Capture the cell that displays the provided text and extract its [X, Y] central coordinate. 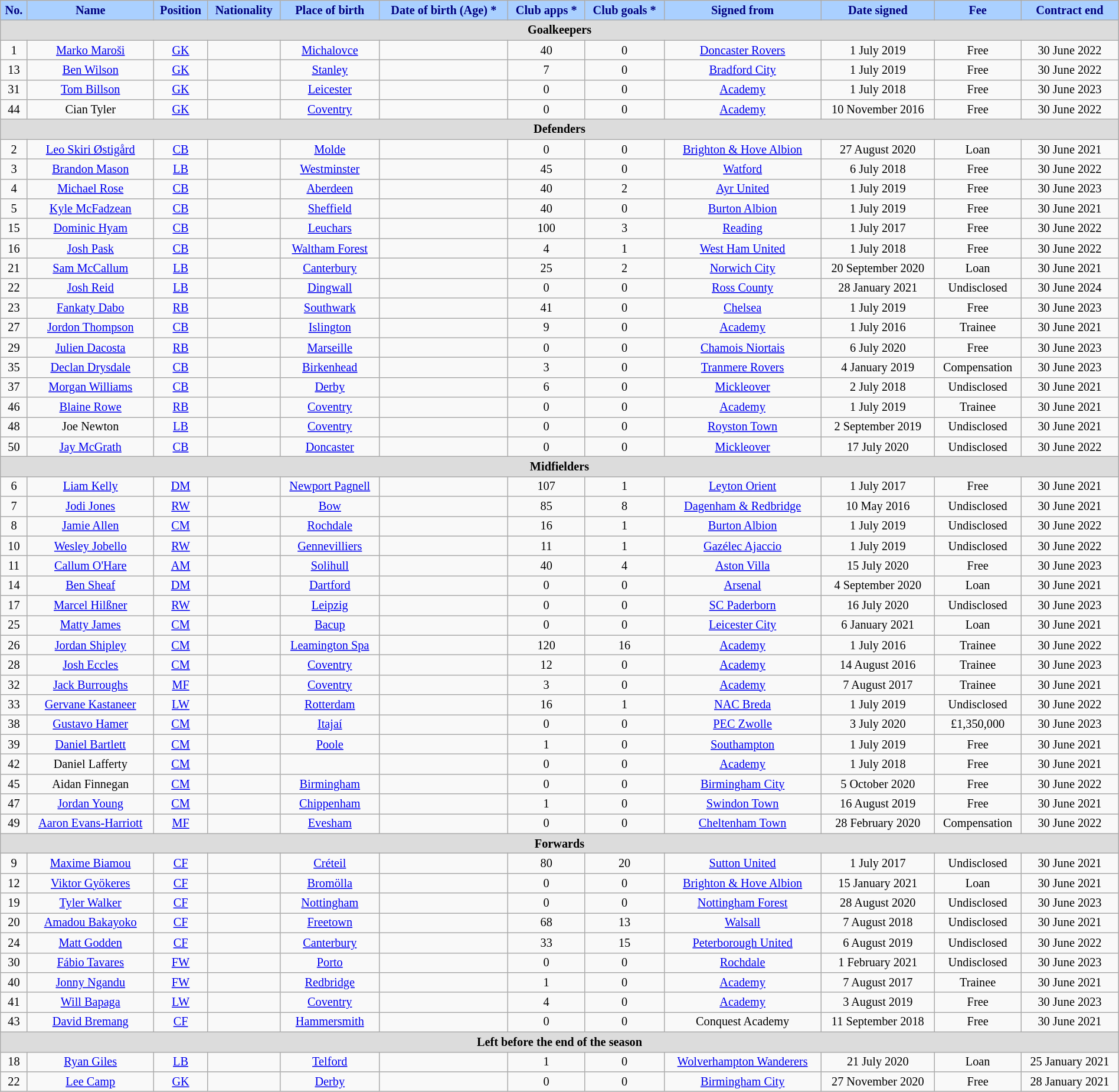
Fee [978, 10]
24 [14, 943]
Sheffield [329, 208]
Chippenham [329, 804]
Norwich City [742, 268]
Bromölla [329, 883]
Dagenham & Redbridge [742, 506]
Maxime Biamou [90, 863]
Bradford City [742, 70]
25 January 2021 [1070, 1062]
Jordon Thompson [90, 328]
6 August 2019 [878, 943]
68 [546, 923]
Left before the end of the season [559, 1042]
Reading [742, 228]
23 [14, 308]
David Bremang [90, 1022]
Jordan Shipley [90, 645]
Rotterdam [329, 705]
11 September 2018 [878, 1022]
Gervane Kastaneer [90, 705]
Dominic Hyam [90, 228]
Nationality [244, 10]
10 [14, 546]
2 July 2018 [878, 387]
14 August 2016 [878, 665]
Islington [329, 328]
Leuchars [329, 228]
49 [14, 823]
Matt Godden [90, 943]
Nottingham Forest [742, 903]
Solihull [329, 565]
Jack Burroughs [90, 685]
Kyle McFadzean [90, 208]
Defenders [559, 129]
Aidan Finnegan [90, 784]
Bow [329, 506]
7 August 2018 [878, 923]
4 January 2019 [878, 367]
3 July 2020 [878, 724]
Dartford [329, 586]
Leicester [329, 90]
Aberdeen [329, 189]
Sutton United [742, 863]
Daniel Lafferty [90, 764]
Goalkeepers [559, 30]
28 August 2020 [878, 903]
Molde [329, 149]
16 August 2019 [878, 804]
Tranmere Rovers [742, 367]
44 [14, 109]
47 [14, 804]
SC Paderborn [742, 606]
Gustavo Hamer [90, 724]
Matty James [90, 625]
Club apps * [546, 10]
Ryan Giles [90, 1062]
27 November 2020 [878, 1081]
39 [14, 744]
80 [546, 863]
Conquest Academy [742, 1022]
Julien Dacosta [90, 348]
Callum O'Hare [90, 565]
Jamie Allen [90, 526]
Southwark [329, 308]
West Ham United [742, 249]
Leipzig [329, 606]
Redbridge [329, 982]
Bacup [329, 625]
5 [14, 208]
Jonny Ngandu [90, 982]
48 [14, 427]
17 [14, 606]
£1,350,000 [978, 724]
Chelsea [742, 308]
15 July 2020 [878, 565]
AM [181, 565]
Arsenal [742, 586]
Josh Reid [90, 288]
120 [546, 645]
42 [14, 764]
15 January 2021 [878, 883]
18 [14, 1062]
NAC Breda [742, 705]
Contract end [1070, 10]
85 [546, 506]
107 [546, 486]
Watford [742, 169]
100 [546, 228]
Jodi Jones [90, 506]
Signed from [742, 10]
Aston Villa [742, 565]
Itajaí [329, 724]
14 [14, 586]
Club goals * [624, 10]
Leamington Spa [329, 645]
28 February 2020 [878, 823]
31 [14, 90]
Leyton Orient [742, 486]
21 July 2020 [878, 1062]
Gennevilliers [329, 546]
Doncaster Rovers [742, 50]
Swindon Town [742, 804]
Hammersmith [329, 1022]
6 July 2018 [878, 169]
Ben Sheaf [90, 586]
Lee Camp [90, 1081]
Dingwall [329, 288]
Stanley [329, 70]
Wesley Jobello [90, 546]
Chamois Niortais [742, 348]
Liam Kelly [90, 486]
Marko Maroši [90, 50]
Ayr United [742, 189]
Sam McCallum [90, 268]
3 August 2019 [878, 1002]
27 August 2020 [878, 149]
Fankaty Dabo [90, 308]
Cian Tyler [90, 109]
Ben Wilson [90, 70]
Position [181, 10]
Fábio Tavares [90, 963]
Marseille [329, 348]
Doncaster [329, 447]
37 [14, 387]
Amadou Bakayoko [90, 923]
Forwards [559, 843]
Poole [329, 744]
Leo Skiri Østigård [90, 149]
30 June 2024 [1070, 288]
Birkenhead [329, 367]
Freetown [329, 923]
21 [14, 268]
Wolverhampton Wanderers [742, 1062]
Porto [329, 963]
Joe Newton [90, 427]
Gazélec Ajaccio [742, 546]
Place of birth [329, 10]
Royston Town [742, 427]
Southampton [742, 744]
Tyler Walker [90, 903]
Josh Eccles [90, 665]
5 October 2020 [878, 784]
4 September 2020 [878, 586]
Name [90, 10]
46 [14, 407]
Tom Billson [90, 90]
27 [14, 328]
Nottingham [329, 903]
Ross County [742, 288]
30 [14, 963]
Will Bapaga [90, 1002]
Birmingham [329, 784]
Créteil [329, 863]
17 July 2020 [878, 447]
10 May 2016 [878, 506]
Westminster [329, 169]
38 [14, 724]
Waltham Forest [329, 249]
Blaine Rowe [90, 407]
Telford [329, 1062]
Date of birth (Age) * [444, 10]
6 July 2020 [878, 348]
1 February 2021 [878, 963]
Leicester City [742, 625]
Brandon Mason [90, 169]
Midfielders [559, 466]
35 [14, 367]
No. [14, 10]
43 [14, 1022]
Michael Rose [90, 189]
Marcel Hilßner [90, 606]
32 [14, 685]
Cheltenham Town [742, 823]
Date signed [878, 10]
6 January 2021 [878, 625]
Daniel Bartlett [90, 744]
20 September 2020 [878, 268]
19 [14, 903]
16 July 2020 [878, 606]
Jordan Young [90, 804]
Michalovce [329, 50]
28 [14, 665]
Peterborough United [742, 943]
PEC Zwolle [742, 724]
Newport Pagnell [329, 486]
Aaron Evans-Harriott [90, 823]
29 [14, 348]
26 [14, 645]
Jay McGrath [90, 447]
Declan Drysdale [90, 367]
10 November 2016 [878, 109]
Morgan Williams [90, 387]
Josh Pask [90, 249]
Walsall [742, 923]
50 [14, 447]
Viktor Gyökeres [90, 883]
Evesham [329, 823]
2 September 2019 [878, 427]
